Scan for the cell matching the given text and deliver its [x, y] coordinate at center. 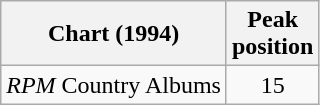
Peakposition [272, 34]
Chart (1994) [114, 34]
15 [272, 85]
RPM Country Albums [114, 85]
